Return the [x, y] coordinate for the center point of the cell that contains the specified text.  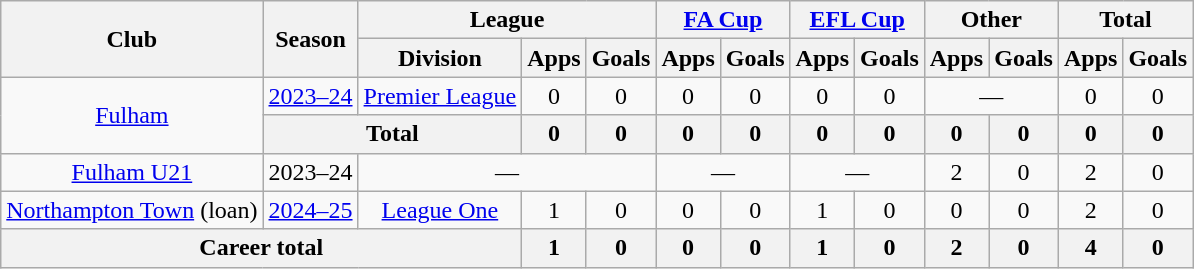
2024–25 [310, 210]
4 [1090, 248]
Other [991, 20]
FA Cup [723, 20]
League [507, 20]
Premier League [440, 96]
EFL Cup [857, 20]
Club [132, 39]
Division [440, 58]
Northampton Town (loan) [132, 210]
Fulham U21 [132, 172]
Career total [262, 248]
Fulham [132, 115]
Season [310, 39]
League One [440, 210]
